Determine the (x, y) coordinate at the center of the cell enclosing the given text.  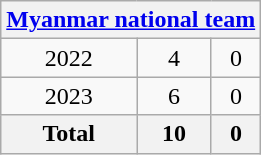
Myanmar national team (131, 20)
4 (174, 58)
6 (174, 96)
10 (174, 134)
Total (69, 134)
2022 (69, 58)
2023 (69, 96)
